Output the [X, Y] coordinate of the center of the cell containing the given text.  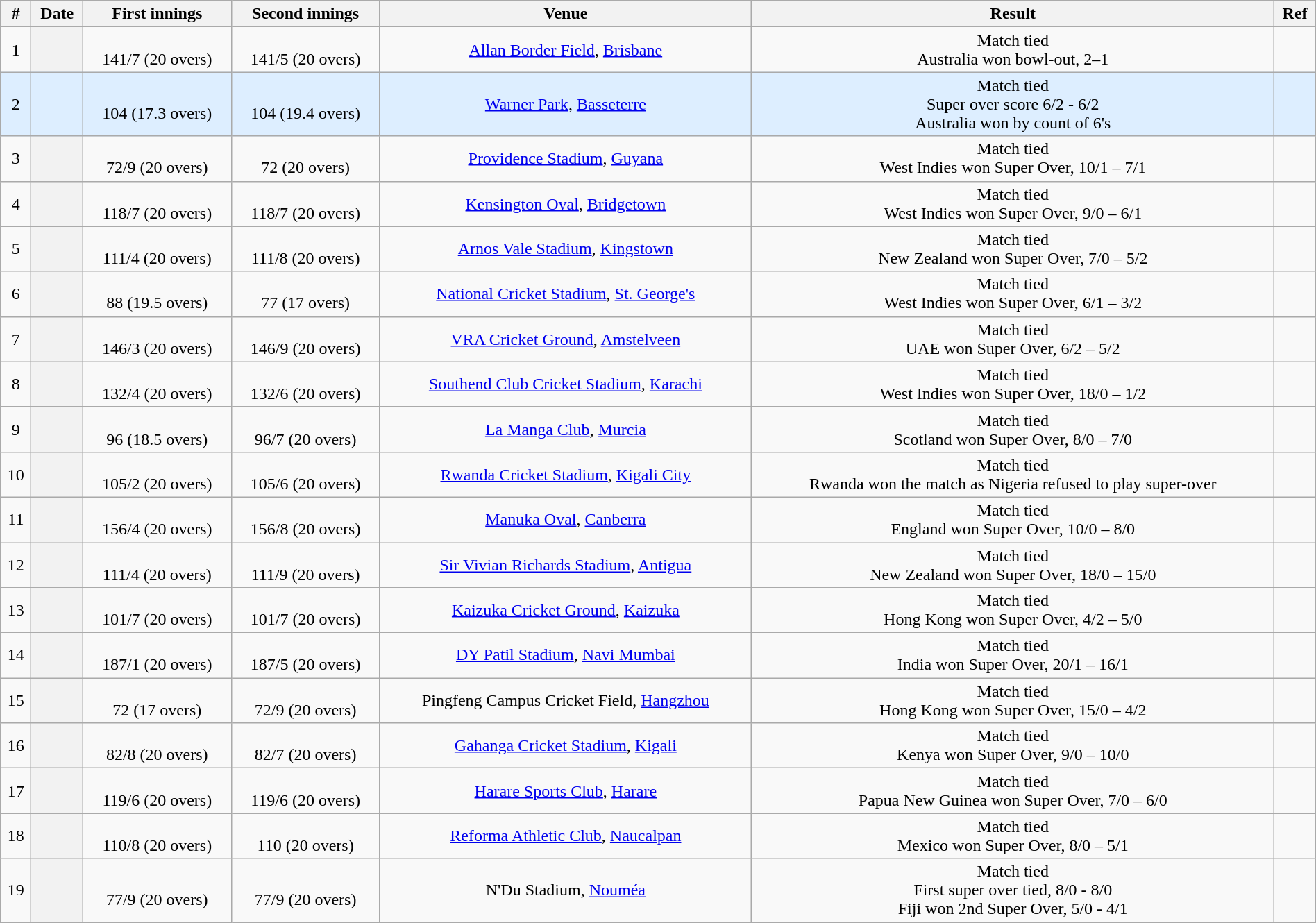
DY Patil Stadium, Navi Mumbai [566, 655]
13 [16, 611]
11 [16, 519]
Match tiedRwanda won the match as Nigeria refused to play super-over [1013, 475]
Match tiedWest Indies won Super Over, 10/1 – 7/1 [1013, 158]
19 [16, 890]
Kaizuka Cricket Ground, Kaizuka [566, 611]
VRA Cricket Ground, Amstelveen [566, 339]
15 [16, 701]
Warner Park, Basseterre [566, 104]
Match tiedHong Kong won Super Over, 4/2 – 5/0 [1013, 611]
Harare Sports Club, Harare [566, 791]
Match tiedFirst super over tied, 8/0 - 8/0Fiji won 2nd Super Over, 5/0 - 4/1 [1013, 890]
156/4 (20 overs) [157, 519]
National Cricket Stadium, St. George's [566, 294]
3 [16, 158]
9 [16, 429]
4 [16, 204]
17 [16, 791]
111/8 (20 overs) [305, 248]
Date [57, 14]
Match tiedKenya won Super Over, 9/0 – 10/0 [1013, 745]
141/7 (20 overs) [157, 50]
Match tiedHong Kong won Super Over, 15/0 – 4/2 [1013, 701]
104 (17.3 overs) [157, 104]
N'Du Stadium, Nouméa [566, 890]
1 [16, 50]
110 (20 overs) [305, 836]
141/5 (20 overs) [305, 50]
Gahanga Cricket Stadium, Kigali [566, 745]
Sir Vivian Richards Stadium, Antigua [566, 565]
Match tiedAustralia won bowl-out, 2–1 [1013, 50]
18 [16, 836]
7 [16, 339]
Match tiedWest Indies won Super Over, 6/1 – 3/2 [1013, 294]
104 (19.4 overs) [305, 104]
110/8 (20 overs) [157, 836]
156/8 (20 overs) [305, 519]
Match tiedSuper over score 6/2 - 6/2Australia won by count of 6's [1013, 104]
146/9 (20 overs) [305, 339]
Manuka Oval, Canberra [566, 519]
6 [16, 294]
16 [16, 745]
Match tiedScotland won Super Over, 8/0 – 7/0 [1013, 429]
72 (17 overs) [157, 701]
77 (17 overs) [305, 294]
111/9 (20 overs) [305, 565]
82/8 (20 overs) [157, 745]
132/4 (20 overs) [157, 384]
187/5 (20 overs) [305, 655]
# [16, 14]
96 (18.5 overs) [157, 429]
Second innings [305, 14]
Match tiedIndia won Super Over, 20/1 – 16/1 [1013, 655]
187/1 (20 overs) [157, 655]
Kensington Oval, Bridgetown [566, 204]
88 (19.5 overs) [157, 294]
82/7 (20 overs) [305, 745]
Reforma Athletic Club, Naucalpan [566, 836]
Arnos Vale Stadium, Kingstown [566, 248]
Ref [1295, 14]
Venue [566, 14]
14 [16, 655]
72 (20 overs) [305, 158]
105/6 (20 overs) [305, 475]
Match tiedNew Zealand won Super Over, 7/0 – 5/2 [1013, 248]
8 [16, 384]
Match tiedNew Zealand won Super Over, 18/0 – 15/0 [1013, 565]
Providence Stadium, Guyana [566, 158]
Match tiedUAE won Super Over, 6/2 – 5/2 [1013, 339]
Match tiedWest Indies won Super Over, 9/0 – 6/1 [1013, 204]
146/3 (20 overs) [157, 339]
Southend Club Cricket Stadium, Karachi [566, 384]
Pingfeng Campus Cricket Field, Hangzhou [566, 701]
96/7 (20 overs) [305, 429]
Allan Border Field, Brisbane [566, 50]
10 [16, 475]
105/2 (20 overs) [157, 475]
2 [16, 104]
Result [1013, 14]
Rwanda Cricket Stadium, Kigali City [566, 475]
Match tiedMexico won Super Over, 8/0 – 5/1 [1013, 836]
132/6 (20 overs) [305, 384]
12 [16, 565]
First innings [157, 14]
5 [16, 248]
Match tiedEngland won Super Over, 10/0 – 8/0 [1013, 519]
Match tiedWest Indies won Super Over, 18/0 – 1/2 [1013, 384]
Match tiedPapua New Guinea won Super Over, 7/0 – 6/0 [1013, 791]
La Manga Club, Murcia [566, 429]
